Locate the cell with the specified text and output its [X, Y] center coordinate. 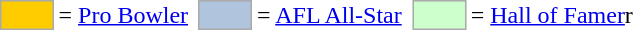
= Pro Bowler [124, 15]
= AFL All-Star [330, 15]
